Scan for the cell matching the given text and deliver its (x, y) coordinate at center. 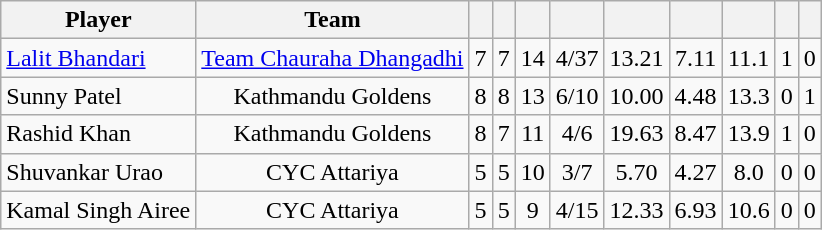
Lalit Bhandari (98, 58)
11 (532, 134)
4/37 (577, 58)
13.3 (748, 96)
13 (532, 96)
9 (532, 210)
12.33 (636, 210)
3/7 (577, 172)
Kamal Singh Airee (98, 210)
4.27 (696, 172)
Sunny Patel (98, 96)
7.11 (696, 58)
5.70 (636, 172)
Shuvankar Urao (98, 172)
4.48 (696, 96)
4/6 (577, 134)
10.00 (636, 96)
6.93 (696, 210)
Rashid Khan (98, 134)
10.6 (748, 210)
11.1 (748, 58)
14 (532, 58)
Player (98, 20)
4/15 (577, 210)
13.21 (636, 58)
10 (532, 172)
Team Chauraha Dhangadhi (332, 58)
13.9 (748, 134)
8.47 (696, 134)
8.0 (748, 172)
19.63 (636, 134)
Team (332, 20)
6/10 (577, 96)
